Scan for the cell matching the given text and deliver its [X, Y] coordinate at center. 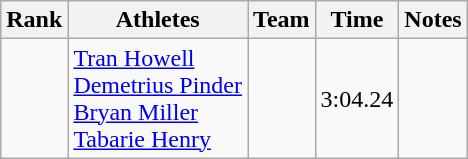
Notes [433, 20]
Rank [34, 20]
Team [282, 20]
Time [357, 20]
Athletes [158, 20]
3:04.24 [357, 98]
Tran HowellDemetrius PinderBryan MillerTabarie Henry [158, 98]
